Output the [X, Y] coordinate of the center of the cell containing the given text.  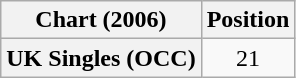
UK Singles (OCC) [101, 58]
21 [248, 58]
Chart (2006) [101, 20]
Position [248, 20]
